Capture the cell that displays the provided text and extract its (X, Y) central coordinate. 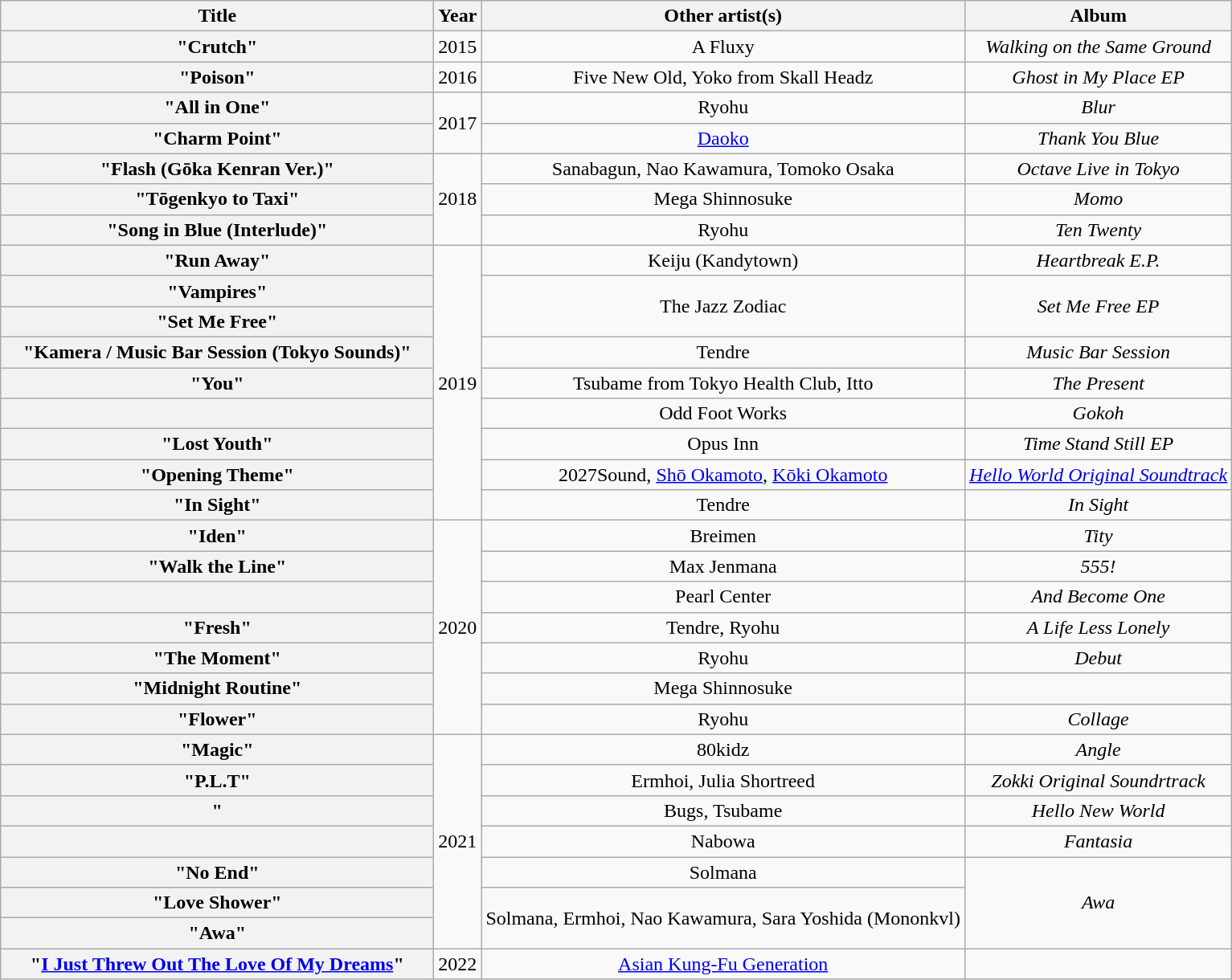
Blur (1099, 108)
Tendre, Ryohu (723, 627)
Awa (1099, 902)
Tsubame from Tokyo Health Club, Itto (723, 383)
Momo (1099, 199)
2021 (458, 841)
Angle (1099, 749)
555! (1099, 566)
2016 (458, 77)
"Walk the Line" (217, 566)
Ghost in My Place EP (1099, 77)
Hello New World (1099, 811)
Odd Foot Works (723, 414)
Album (1099, 16)
"Set Me Free" (217, 321)
Ermhoi, Julia Shortreed (723, 780)
Music Bar Session (1099, 352)
"Tōgenkyo to Taxi" (217, 199)
2027Sound, Shō Okamoto, Kōki Okamoto (723, 475)
"The Moment" (217, 658)
"Love Shower" (217, 903)
"You" (217, 383)
"Crutch" (217, 47)
"P.L.T" (217, 780)
Title (217, 16)
Pearl Center (723, 597)
Collage (1099, 719)
The Present (1099, 383)
Solmana, Ermhoi, Nao Kawamura, Sara Yoshida (Mononkvl) (723, 918)
Octave Live in Tokyo (1099, 169)
Five New Old, Yoko from Skall Headz (723, 77)
Sanabagun, Nao Kawamura, Tomoko Osaka (723, 169)
Ten Twenty (1099, 230)
"Song in Blue (Interlude)" (217, 230)
Opus Inn (723, 444)
2018 (458, 199)
"In Sight" (217, 505)
"No End" (217, 872)
"Poison" (217, 77)
"All in One" (217, 108)
"Kamera / Music Bar Session (Tokyo Sounds)" (217, 352)
In Sight (1099, 505)
Time Stand Still EP (1099, 444)
"Run Away" (217, 260)
"Magic" (217, 749)
A Fluxy (723, 47)
Heartbreak E.P. (1099, 260)
"Fresh" (217, 627)
Bugs, Tsubame (723, 811)
Max Jenmana (723, 566)
Gokoh (1099, 414)
"Iden" (217, 536)
2019 (458, 382)
And Become One (1099, 597)
"Flash (Gōka Kenran Ver.)" (217, 169)
2020 (458, 627)
Hello World Original Soundtrack (1099, 475)
Tity (1099, 536)
A Life Less Lonely (1099, 627)
"Charm Point" (217, 138)
Debut (1099, 658)
2015 (458, 47)
Breimen (723, 536)
Set Me Free EP (1099, 306)
Other artist(s) (723, 16)
Walking on the Same Ground (1099, 47)
"Flower" (217, 719)
"Lost Youth" (217, 444)
"Vampires" (217, 291)
Nabowa (723, 841)
"I Just Threw Out The Love Of My Dreams" (217, 964)
Fantasia (1099, 841)
"Awa" (217, 933)
"Opening Theme" (217, 475)
Daoko (723, 138)
80kidz (723, 749)
2022 (458, 964)
Solmana (723, 872)
Thank You Blue (1099, 138)
Asian Kung-Fu Generation (723, 964)
Year (458, 16)
The Jazz Zodiac (723, 306)
Keiju (Kandytown) (723, 260)
2017 (458, 123)
"Midnight Routine" (217, 688)
" (217, 811)
Zokki Original Soundrtrack (1099, 780)
